Provide the [X, Y] coordinate of the cell's center where the given text is located.  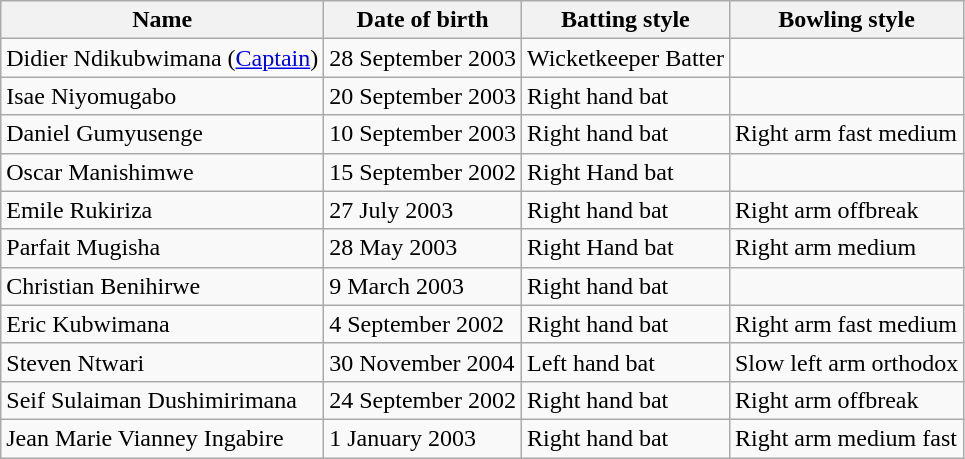
4 September 2002 [423, 324]
Bowling style [846, 20]
20 September 2003 [423, 96]
Didier Ndikubwimana (Captain) [162, 58]
Left hand bat [625, 362]
Christian Benihirwe [162, 286]
Isae Niyomugabo [162, 96]
9 March 2003 [423, 286]
30 November 2004 [423, 362]
Right arm medium [846, 248]
Jean Marie Vianney Ingabire [162, 438]
Date of birth [423, 20]
Seif Sulaiman Dushimirimana [162, 400]
Right arm medium fast [846, 438]
15 September 2002 [423, 172]
Wicketkeeper Batter [625, 58]
Steven Ntwari [162, 362]
Slow left arm orthodox [846, 362]
Oscar Manishimwe [162, 172]
Batting style [625, 20]
Daniel Gumyusenge [162, 134]
Parfait Mugisha [162, 248]
28 May 2003 [423, 248]
1 January 2003 [423, 438]
Emile Rukiriza [162, 210]
27 July 2003 [423, 210]
Eric Kubwimana [162, 324]
10 September 2003 [423, 134]
24 September 2002 [423, 400]
Name [162, 20]
28 September 2003 [423, 58]
